Extract the (X, Y) coordinate from the center of the cell holding the provided text.  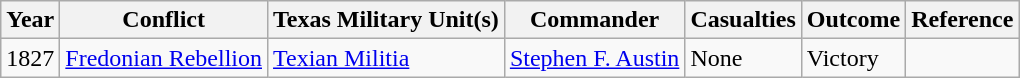
Stephen F. Austin (594, 58)
Casualties (743, 20)
Outcome (853, 20)
Year (30, 20)
1827 (30, 58)
Conflict (164, 20)
None (743, 58)
Texian Militia (386, 58)
Fredonian Rebellion (164, 58)
Commander (594, 20)
Reference (962, 20)
Texas Military Unit(s) (386, 20)
Victory (853, 58)
